Extract the (X, Y) coordinate from the center of the cell holding the provided text.  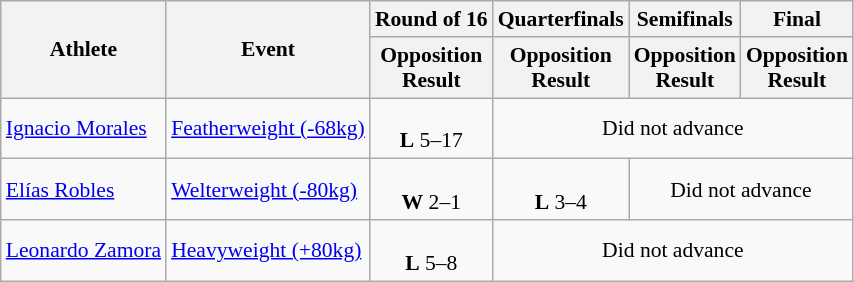
Ignacio Morales (84, 128)
L 5–8 (432, 250)
Featherweight (-68kg) (268, 128)
Elías Robles (84, 190)
Final (797, 19)
Welterweight (-80kg) (268, 190)
Round of 16 (432, 19)
Event (268, 50)
Leonardo Zamora (84, 250)
Quarterfinals (561, 19)
W 2–1 (432, 190)
Heavyweight (+80kg) (268, 250)
Semifinals (685, 19)
L 3–4 (561, 190)
L 5–17 (432, 128)
Athlete (84, 50)
